Output the [x, y] coordinate of the center of the cell containing the given text.  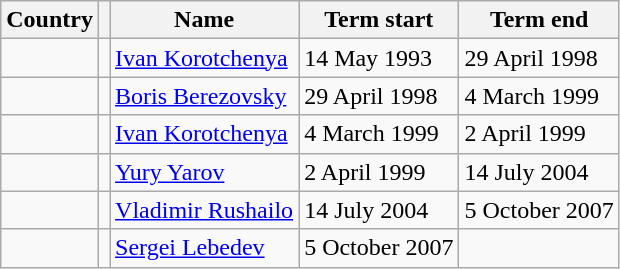
Name [204, 20]
Term start [379, 20]
Yury Yarov [204, 172]
Term end [539, 20]
14 May 1993 [379, 58]
Boris Berezovsky [204, 96]
Country [50, 20]
Sergei Lebedev [204, 248]
Vladimir Rushailo [204, 210]
